Determine the (X, Y) coordinate at the center of the cell enclosing the given text.  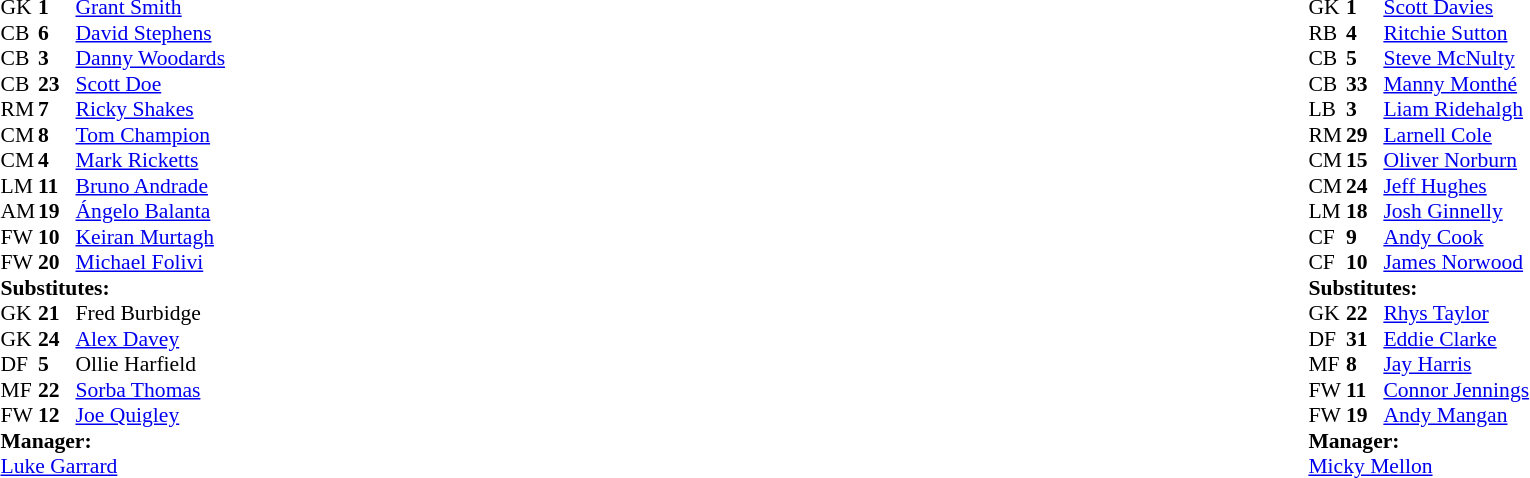
15 (1365, 161)
Manny Monthé (1456, 84)
Tom Champion (151, 135)
20 (57, 263)
12 (57, 415)
Ollie Harfield (151, 365)
LB (1327, 109)
RB (1327, 33)
Michael Folivi (151, 263)
Sorba Thomas (151, 390)
Fred Burbidge (151, 313)
31 (1365, 339)
18 (1365, 211)
Oliver Norburn (1456, 161)
Andy Cook (1456, 237)
33 (1365, 84)
29 (1365, 135)
Ángelo Balanta (151, 211)
James Norwood (1456, 263)
9 (1365, 237)
Eddie Clarke (1456, 339)
Steve McNulty (1456, 59)
Danny Woodards (151, 59)
6 (57, 33)
Keiran Murtagh (151, 237)
Rhys Taylor (1456, 313)
Connor Jennings (1456, 390)
Scott Doe (151, 84)
Jay Harris (1456, 365)
Bruno Andrade (151, 186)
David Stephens (151, 33)
Josh Ginnelly (1456, 211)
Mark Ricketts (151, 161)
Jeff Hughes (1456, 186)
Ricky Shakes (151, 109)
Alex Davey (151, 339)
Larnell Cole (1456, 135)
AM (19, 211)
23 (57, 84)
Liam Ridehalgh (1456, 109)
Ritchie Sutton (1456, 33)
Andy Mangan (1456, 415)
7 (57, 109)
21 (57, 313)
Joe Quigley (151, 415)
